Detect which cell encompasses the target text, then output its (x, y) center coordinate. 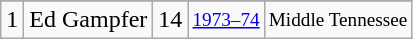
1973–74 (226, 20)
14 (170, 20)
Middle Tennessee (338, 20)
Ed Gampfer (88, 20)
1 (12, 20)
